Pinpoint the cell where the given text exists, returning its (x, y) midpoint coordinate. 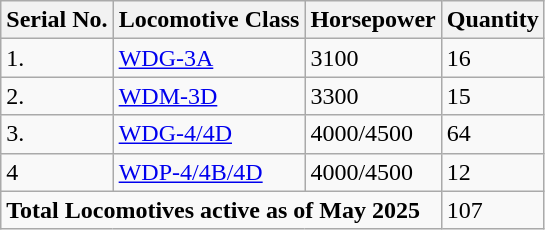
Serial No. (57, 20)
64 (492, 134)
4 (57, 172)
Total Locomotives active as of May 2025 (221, 210)
12 (492, 172)
15 (492, 96)
WDG-3A (209, 58)
3300 (373, 96)
Quantity (492, 20)
2. (57, 96)
107 (492, 210)
16 (492, 58)
Locomotive Class (209, 20)
3100 (373, 58)
WDM-3D (209, 96)
1. (57, 58)
WDG-4/4D (209, 134)
Horsepower (373, 20)
3. (57, 134)
WDP-4/4B/4D (209, 172)
